Determine the [x, y] coordinate at the center of the cell enclosing the given text.  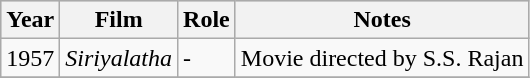
Role [207, 20]
Notes [382, 20]
Year [30, 20]
1957 [30, 58]
Siriyalatha [119, 58]
Movie directed by S.S. Rajan [382, 58]
Film [119, 20]
- [207, 58]
